Extract the [X, Y] coordinate from the center of the cell holding the provided text.  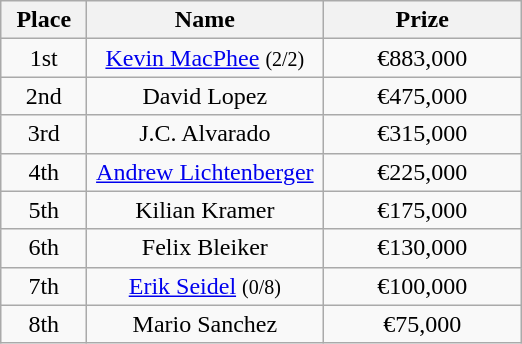
3rd [44, 134]
5th [44, 210]
7th [44, 286]
€225,000 [422, 172]
Erik Seidel (0/8) [205, 286]
4th [44, 172]
Felix Bleiker [205, 248]
Kilian Kramer [205, 210]
€100,000 [422, 286]
David Lopez [205, 96]
€883,000 [422, 58]
8th [44, 324]
€475,000 [422, 96]
6th [44, 248]
J.C. Alvarado [205, 134]
Andrew Lichtenberger [205, 172]
€315,000 [422, 134]
Mario Sanchez [205, 324]
2nd [44, 96]
Place [44, 20]
€75,000 [422, 324]
Prize [422, 20]
€175,000 [422, 210]
Kevin MacPhee (2/2) [205, 58]
€130,000 [422, 248]
Name [205, 20]
1st [44, 58]
